Provide the (X, Y) coordinate of the cell's center where the given text is located.  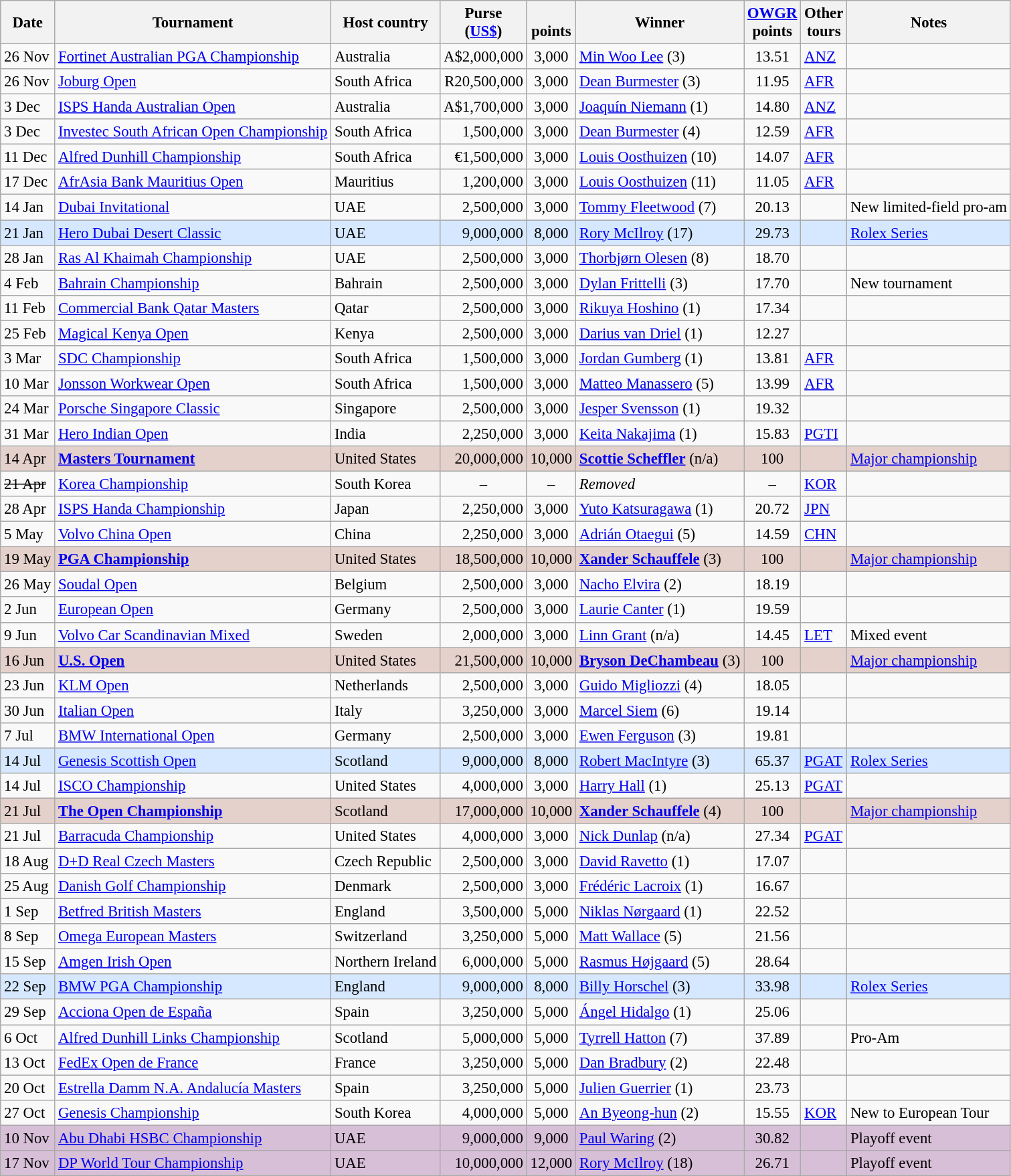
14.45 (772, 635)
Nick Dunlap (n/a) (660, 836)
Abu Dhabi HSBC Championship (193, 1138)
Xander Schauffele (4) (660, 811)
18.70 (772, 258)
7 Jul (28, 736)
24 Mar (28, 409)
2,000,000 (484, 635)
5,000,000 (484, 1038)
Italian Open (193, 710)
Rikuya Hoshino (1) (660, 308)
France (385, 1062)
An Byeong-hun (2) (660, 1112)
18,500,000 (484, 559)
A$2,000,000 (484, 57)
OWGRpoints (772, 23)
18 Aug (28, 862)
Qatar (385, 308)
JPN (824, 509)
Removed (660, 484)
Xander Schauffele (3) (660, 559)
15.55 (772, 1112)
Belgium (385, 585)
22 Sep (28, 987)
20.13 (772, 207)
20.72 (772, 509)
21,500,000 (484, 660)
30 Jun (28, 710)
Volvo China Open (193, 534)
Alfred Dunhill Championship (193, 157)
Notes (929, 23)
25 Feb (28, 333)
ISPS Handa Australian Open (193, 107)
Tommy Fleetwood (7) (660, 207)
Linn Grant (n/a) (660, 635)
India (385, 433)
13.51 (772, 57)
11.95 (772, 82)
Adrián Otaegui (5) (660, 534)
19.32 (772, 409)
Tyrrell Hatton (7) (660, 1038)
Genesis Championship (193, 1112)
Matt Wallace (5) (660, 937)
Korea Championship (193, 484)
Dean Burmester (4) (660, 132)
Singapore (385, 409)
Joburg Open (193, 82)
Mixed event (929, 635)
Louis Oosthuizen (11) (660, 183)
Dylan Frittelli (3) (660, 283)
Mauritius (385, 183)
Frédéric Lacroix (1) (660, 886)
Keita Nakajima (1) (660, 433)
U.S. Open (193, 660)
18.05 (772, 685)
Northern Ireland (385, 962)
Purse(US$) (484, 23)
New to European Tour (929, 1112)
18.19 (772, 585)
Guido Migliozzi (4) (660, 685)
A$1,700,000 (484, 107)
New tournament (929, 283)
23.73 (772, 1088)
28.64 (772, 962)
17 Nov (28, 1163)
3 Mar (28, 359)
Ewen Ferguson (3) (660, 736)
8 Sep (28, 937)
Louis Oosthuizen (10) (660, 157)
KLM Open (193, 685)
Dean Burmester (3) (660, 82)
Omega European Masters (193, 937)
25 Aug (28, 886)
Laurie Canter (1) (660, 610)
Joaquín Niemann (1) (660, 107)
6,000,000 (484, 962)
13 Oct (28, 1062)
Sweden (385, 635)
Min Woo Lee (3) (660, 57)
10,000,000 (484, 1163)
Hero Indian Open (193, 433)
The Open Championship (193, 811)
CHN (824, 534)
R20,500,000 (484, 82)
Jesper Svensson (1) (660, 409)
Dubai Invitational (193, 207)
PGTI (824, 433)
Danish Golf Championship (193, 886)
1,200,000 (484, 183)
Nacho Elvira (2) (660, 585)
Pro-Am (929, 1038)
14.80 (772, 107)
Alfred Dunhill Links Championship (193, 1038)
29.73 (772, 233)
BMW PGA Championship (193, 987)
29 Sep (28, 1012)
13.99 (772, 383)
16.67 (772, 886)
New limited-field pro-am (929, 207)
5 May (28, 534)
23 Jun (28, 685)
15.83 (772, 433)
11 Feb (28, 308)
Tournament (193, 23)
17.34 (772, 308)
Dan Bradbury (2) (660, 1062)
Commercial Bank Qatar Masters (193, 308)
10 Nov (28, 1138)
Genesis Scottish Open (193, 761)
AfrAsia Bank Mauritius Open (193, 183)
Othertours (824, 23)
11.05 (772, 183)
Rory McIlroy (17) (660, 233)
Yuto Katsuragawa (1) (660, 509)
17 Dec (28, 183)
Betfred British Masters (193, 912)
21 Jan (28, 233)
European Open (193, 610)
Denmark (385, 886)
Marcel Siem (6) (660, 710)
19.59 (772, 610)
SDC Championship (193, 359)
Volvo Car Scandinavian Mixed (193, 635)
Italy (385, 710)
31 Mar (28, 433)
6 Oct (28, 1038)
14.07 (772, 157)
20,000,000 (484, 459)
D+D Real Czech Masters (193, 862)
LET (824, 635)
12.59 (772, 132)
BMW International Open (193, 736)
22.52 (772, 912)
13.81 (772, 359)
28 Jan (28, 258)
Kenya (385, 333)
Robert MacIntyre (3) (660, 761)
Ras Al Khaimah Championship (193, 258)
Soudal Open (193, 585)
10 Mar (28, 383)
27.34 (772, 836)
Bahrain Championship (193, 283)
Investec South African Open Championship (193, 132)
12,000 (551, 1163)
22.48 (772, 1062)
Billy Horschel (3) (660, 987)
Julien Guerrier (1) (660, 1088)
3,500,000 (484, 912)
FedEx Open de France (193, 1062)
Rory McIlroy (18) (660, 1163)
Barracuda Championship (193, 836)
16 Jun (28, 660)
ISPS Handa Championship (193, 509)
Amgen Irish Open (193, 962)
30.82 (772, 1138)
Winner (660, 23)
Host country (385, 23)
37.89 (772, 1038)
Masters Tournament (193, 459)
19 May (28, 559)
Thorbjørn Olesen (8) (660, 258)
17.07 (772, 862)
Scottie Scheffler (n/a) (660, 459)
25.06 (772, 1012)
15 Sep (28, 962)
Acciona Open de España (193, 1012)
Jonsson Workwear Open (193, 383)
14.59 (772, 534)
25.13 (772, 786)
19.81 (772, 736)
Switzerland (385, 937)
Matteo Manassero (5) (660, 383)
27 Oct (28, 1112)
€1,500,000 (484, 157)
33.98 (772, 987)
17,000,000 (484, 811)
17.70 (772, 283)
Magical Kenya Open (193, 333)
PGA Championship (193, 559)
12.27 (772, 333)
26.71 (772, 1163)
14 Apr (28, 459)
4 Feb (28, 283)
Jordan Gumberg (1) (660, 359)
Darius van Driel (1) (660, 333)
Niklas Nørgaard (1) (660, 912)
26 May (28, 585)
China (385, 534)
28 Apr (28, 509)
Japan (385, 509)
Bahrain (385, 283)
Fortinet Australian PGA Championship (193, 57)
Date (28, 23)
Bryson DeChambeau (3) (660, 660)
14 Jan (28, 207)
9 Jun (28, 635)
points (551, 23)
Rasmus Højgaard (5) (660, 962)
1 Sep (28, 912)
19.14 (772, 710)
David Ravetto (1) (660, 862)
DP World Tour Championship (193, 1163)
20 Oct (28, 1088)
Porsche Singapore Classic (193, 409)
Hero Dubai Desert Classic (193, 233)
Ángel Hidalgo (1) (660, 1012)
Czech Republic (385, 862)
9,000 (551, 1138)
Harry Hall (1) (660, 786)
Estrella Damm N.A. Andalucía Masters (193, 1088)
Paul Waring (2) (660, 1138)
21.56 (772, 937)
65.37 (772, 761)
2 Jun (28, 610)
ISCO Championship (193, 786)
Netherlands (385, 685)
21 Apr (28, 484)
11 Dec (28, 157)
